Locate the cell with the specified text and output its (X, Y) center coordinate. 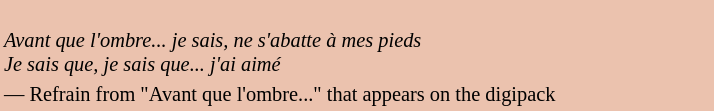
— Refrain from "Avant que l'ombre..." that appears on the digipack (356, 94)
Avant que l'ombre... je sais, ne s'abatte à mes pieds Je sais que, je sais que... j'ai aimé (356, 40)
